Search for the cell housing the specified text and yield its [x, y] center coordinate. 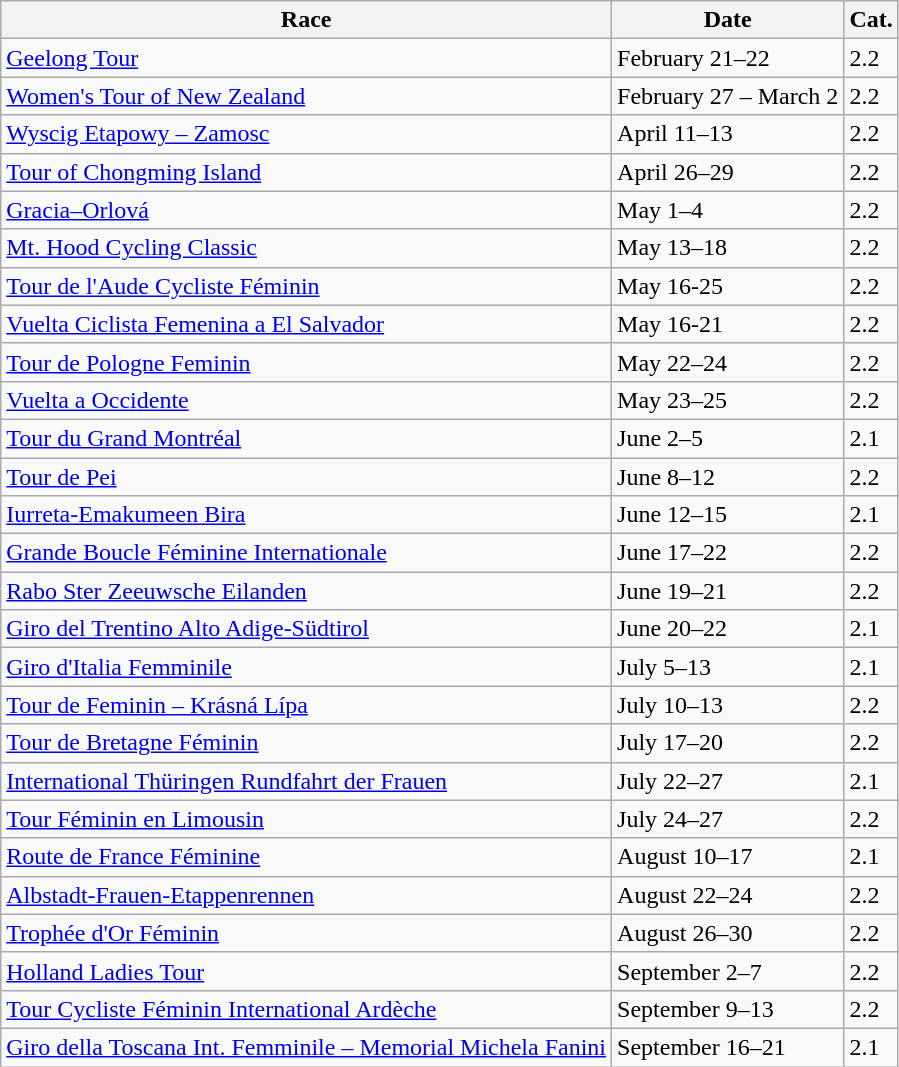
Vuelta a Occidente [306, 400]
August 26–30 [728, 933]
Race [306, 20]
Tour de Bretagne Féminin [306, 743]
February 21–22 [728, 58]
June 8–12 [728, 477]
Cat. [871, 20]
September 16–21 [728, 1047]
July 24–27 [728, 819]
Tour de Feminin – Krásná Lípa [306, 705]
Tour de l'Aude Cycliste Féminin [306, 286]
June 19–21 [728, 591]
August 22–24 [728, 895]
May 16-21 [728, 324]
Tour Cycliste Féminin International Ardèche [306, 1009]
Tour du Grand Montréal [306, 438]
International Thüringen Rundfahrt der Frauen [306, 781]
Iurreta-Emakumeen Bira [306, 515]
May 1–4 [728, 210]
May 23–25 [728, 400]
May 16-25 [728, 286]
July 17–20 [728, 743]
Giro d'Italia Femminile [306, 667]
June 2–5 [728, 438]
September 2–7 [728, 971]
May 22–24 [728, 362]
May 13–18 [728, 248]
April 11–13 [728, 134]
Giro della Toscana Int. Femminile – Memorial Michela Fanini [306, 1047]
Mt. Hood Cycling Classic [306, 248]
Date [728, 20]
June 17–22 [728, 553]
April 26–29 [728, 172]
Tour of Chongming Island [306, 172]
Trophée d'Or Féminin [306, 933]
June 12–15 [728, 515]
Rabo Ster Zeeuwsche Eilanden [306, 591]
Tour de Pologne Feminin [306, 362]
Wyscig Etapowy – Zamosc [306, 134]
Holland Ladies Tour [306, 971]
Vuelta Ciclista Femenina a El Salvador [306, 324]
July 10–13 [728, 705]
June 20–22 [728, 629]
February 27 – March 2 [728, 96]
Albstadt-Frauen-Etappenrennen [306, 895]
Tour Féminin en Limousin [306, 819]
Grande Boucle Féminine Internationale [306, 553]
Giro del Trentino Alto Adige-Südtirol [306, 629]
August 10–17 [728, 857]
September 9–13 [728, 1009]
Tour de Pei [306, 477]
Route de France Féminine [306, 857]
Women's Tour of New Zealand [306, 96]
July 22–27 [728, 781]
Gracia–Orlová [306, 210]
Geelong Tour [306, 58]
July 5–13 [728, 667]
